Output the [X, Y] coordinate of the center of the cell containing the given text.  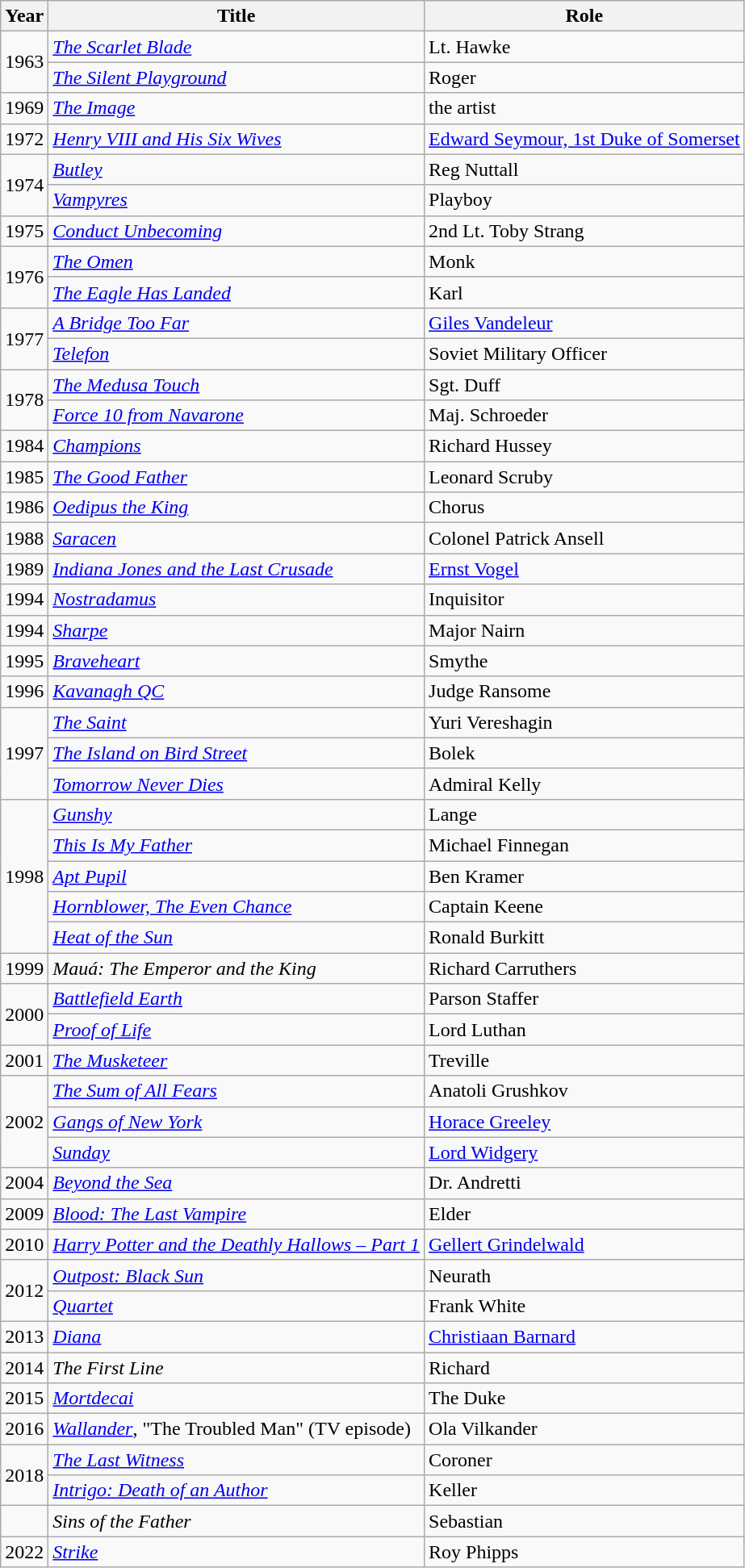
Dr. Andretti [584, 1183]
Apt Pupil [236, 876]
Henry VIII and His Six Wives [236, 139]
Champions [236, 446]
Ola Vilkander [584, 1429]
Colonel Patrick Ansell [584, 538]
The Musketeer [236, 1060]
Heat of the Sun [236, 938]
Telefon [236, 353]
1985 [24, 477]
The Duke [584, 1399]
A Bridge Too Far [236, 323]
Lord Luthan [584, 1030]
Strike [236, 1552]
Battlefield Earth [236, 999]
1975 [24, 231]
Edward Seymour, 1st Duke of Somerset [584, 139]
1989 [24, 569]
Sgt. Duff [584, 385]
Ben Kramer [584, 876]
2016 [24, 1429]
The Image [236, 108]
Frank White [584, 1306]
Vampyres [236, 200]
Saracen [236, 538]
The Last Witness [236, 1460]
1997 [24, 753]
Chorus [584, 508]
Indiana Jones and the Last Crusade [236, 569]
the artist [584, 108]
Intrigo: Death of an Author [236, 1491]
Kavanagh QC [236, 692]
1996 [24, 692]
The Medusa Touch [236, 385]
Reg Nuttall [584, 169]
1984 [24, 446]
1974 [24, 185]
Maj. Schroeder [584, 416]
Oedipus the King [236, 508]
The First Line [236, 1368]
1988 [24, 538]
Giles Vandeleur [584, 323]
This Is My Father [236, 845]
Tomorrow Never Dies [236, 784]
Blood: The Last Vampire [236, 1214]
The Island on Bird Street [236, 753]
Wallander, "The Troubled Man" (TV episode) [236, 1429]
The Silent Playground [236, 77]
Playboy [584, 200]
Beyond the Sea [236, 1183]
The Good Father [236, 477]
1972 [24, 139]
Sebastian [584, 1521]
Force 10 from Navarone [236, 416]
Mauá: The Emperor and the King [236, 968]
Gunshy [236, 814]
Ronald Burkitt [584, 938]
Braveheart [236, 661]
2009 [24, 1214]
Lord Widgery [584, 1152]
Harry Potter and the Deathly Hallows – Part 1 [236, 1244]
The Omen [236, 261]
Captain Keene [584, 907]
Hornblower, The Even Chance [236, 907]
Admiral Kelly [584, 784]
1995 [24, 661]
1999 [24, 968]
Gangs of New York [236, 1122]
Diana [236, 1336]
2002 [24, 1122]
Title [236, 16]
1969 [24, 108]
2013 [24, 1336]
The Saint [236, 722]
Proof of Life [236, 1030]
Leonard Scruby [584, 477]
Year [24, 16]
2014 [24, 1368]
Role [584, 16]
Horace Greeley [584, 1122]
Conduct Unbecoming [236, 231]
The Scarlet Blade [236, 47]
1976 [24, 277]
2nd Lt. Toby Strang [584, 231]
Butley [236, 169]
1977 [24, 338]
Neurath [584, 1275]
1998 [24, 876]
Bolek [584, 753]
Judge Ransome [584, 692]
Outpost: Black Sun [236, 1275]
1978 [24, 400]
Soviet Military Officer [584, 353]
Roger [584, 77]
2018 [24, 1475]
The Eagle Has Landed [236, 292]
Sins of the Father [236, 1521]
Richard Carruthers [584, 968]
Anatoli Grushkov [584, 1091]
Monk [584, 261]
Yuri Vereshagin [584, 722]
Lange [584, 814]
Treville [584, 1060]
Gellert Grindelwald [584, 1244]
Roy Phipps [584, 1552]
2004 [24, 1183]
Nostradamus [236, 600]
Ernst Vogel [584, 569]
2001 [24, 1060]
Coroner [584, 1460]
Mortdecai [236, 1399]
Michael Finnegan [584, 845]
Major Nairn [584, 630]
Sunday [236, 1152]
Quartet [236, 1306]
2015 [24, 1399]
2010 [24, 1244]
Elder [584, 1214]
2022 [24, 1552]
Parson Staffer [584, 999]
2000 [24, 1014]
Inquisitor [584, 600]
Smythe [584, 661]
1963 [24, 62]
Christiaan Barnard [584, 1336]
Keller [584, 1491]
Richard [584, 1368]
Lt. Hawke [584, 47]
1986 [24, 508]
The Sum of All Fears [236, 1091]
Richard Hussey [584, 446]
Sharpe [236, 630]
Karl [584, 292]
2012 [24, 1290]
